Pinpoint the cell where the given text exists, returning its (X, Y) midpoint coordinate. 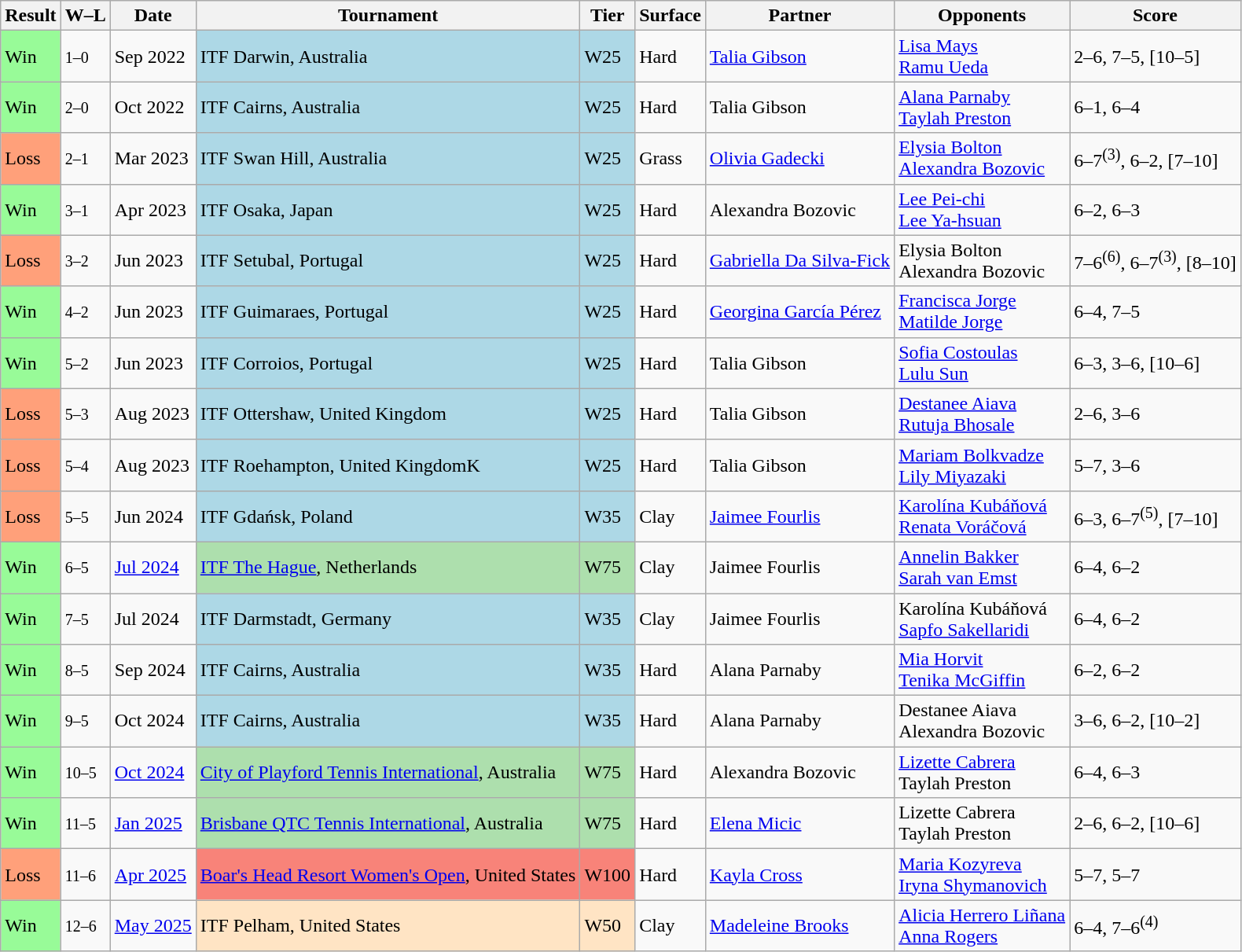
2–0 (85, 107)
ITF Osaka, Japan (388, 209)
Kayla Cross (799, 874)
ITF Guimaraes, Portugal (388, 311)
Lee Pei-chi Lee Ya-hsuan (983, 209)
Elena Micic (799, 824)
ITF Swan Hill, Australia (388, 159)
Gabriella Da Silva-Fick (799, 261)
Francisca Jorge Matilde Jorge (983, 311)
6–3, 6–7(5), [7–10] (1156, 516)
Mia Horvit Tenika McGiffin (983, 670)
Surface (671, 16)
5–7, 5–7 (1156, 874)
W–L (85, 16)
ITF Gdańsk, Poland (388, 516)
ITF Ottershaw, United Kingdom (388, 414)
Sep 2024 (152, 670)
3–1 (85, 209)
3–6, 6–2, [10–2] (1156, 722)
6–5 (85, 568)
Date (152, 16)
Apr 2025 (152, 874)
Destanee Aiava Alexandra Bozovic (983, 722)
Karolína Kubáňová Sapfo Sakellaridi (983, 618)
3–2 (85, 261)
2–6, 6–2, [10–6] (1156, 824)
5–2 (85, 363)
Olivia Gadecki (799, 159)
Jan 2025 (152, 824)
5–5 (85, 516)
5–3 (85, 414)
9–5 (85, 722)
2–6, 3–6 (1156, 414)
4–2 (85, 311)
ITF Setubal, Portugal (388, 261)
Jun 2024 (152, 516)
Maria Kozyreva Iryna Shymanovich (983, 874)
Sep 2022 (152, 57)
Lisa Mays Ramu Ueda (983, 57)
6–1, 6–4 (1156, 107)
6–2, 6–3 (1156, 209)
Oct 2022 (152, 107)
6–4, 6–3 (1156, 772)
ITF Pelham, United States (388, 926)
ITF The Hague, Netherlands (388, 568)
Tier (608, 16)
Apr 2023 (152, 209)
7–5 (85, 618)
ITF Darmstadt, Germany (388, 618)
6–4, 7–6(4) (1156, 926)
2–1 (85, 159)
Partner (799, 16)
ITF Darwin, Australia (388, 57)
Karolína Kubáňová Renata Voráčová (983, 516)
Mar 2023 (152, 159)
Alana Parnaby Taylah Preston (983, 107)
City of Playford Tennis International, Australia (388, 772)
5–4 (85, 465)
May 2025 (152, 926)
11–6 (85, 874)
Madeleine Brooks (799, 926)
Georgina García Pérez (799, 311)
8–5 (85, 670)
1–0 (85, 57)
Boar's Head Resort Women's Open, United States (388, 874)
12–6 (85, 926)
Destanee Aiava Rutuja Bhosale (983, 414)
W50 (608, 926)
7–6(6), 6–7(3), [8–10] (1156, 261)
10–5 (85, 772)
Mariam Bolkvadze Lily Miyazaki (983, 465)
ITF Roehampton, United KingdomK (388, 465)
Brisbane QTC Tennis International, Australia (388, 824)
Grass (671, 159)
Sofia Costoulas Lulu Sun (983, 363)
W100 (608, 874)
11–5 (85, 824)
ITF Corroios, Portugal (388, 363)
6–7(3), 6–2, [7–10] (1156, 159)
6–2, 6–2 (1156, 670)
5–7, 3–6 (1156, 465)
Opponents (983, 16)
Tournament (388, 16)
Annelin Bakker Sarah van Emst (983, 568)
6–3, 3–6, [10–6] (1156, 363)
Alicia Herrero Liñana Anna Rogers (983, 926)
Score (1156, 16)
2–6, 7–5, [10–5] (1156, 57)
6–4, 7–5 (1156, 311)
Result (31, 16)
